Search for the cell housing the specified text and yield its [x, y] center coordinate. 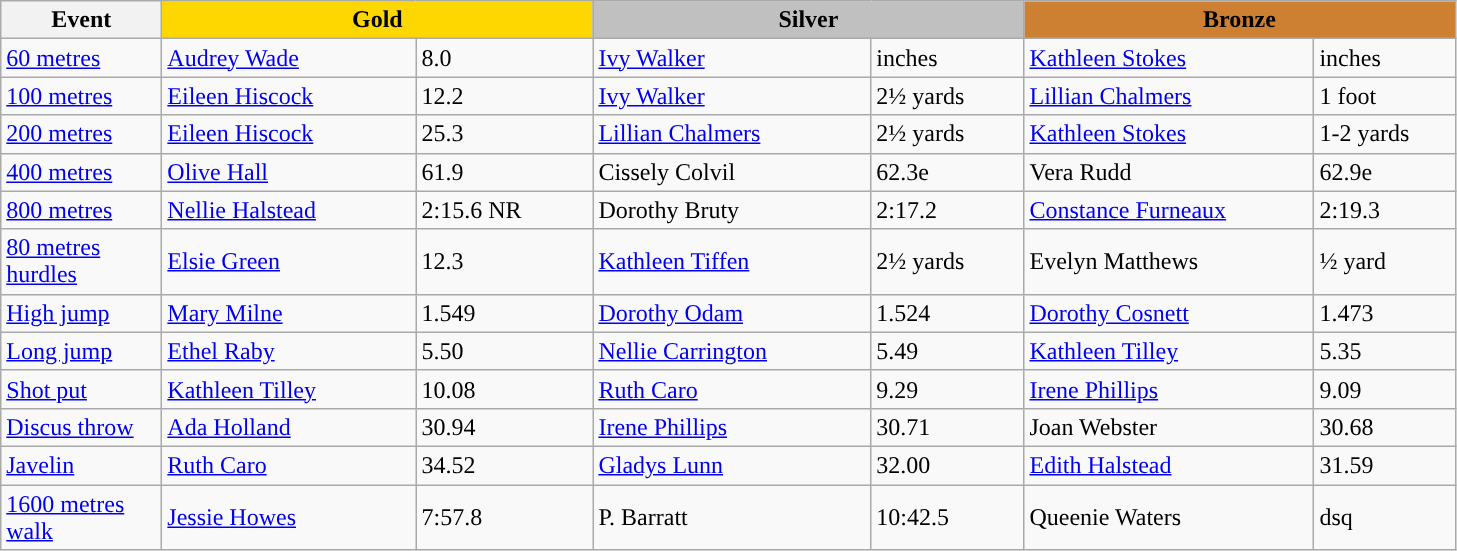
Joan Webster [1169, 427]
2:17.2 [948, 210]
Mary Milne [289, 313]
5.50 [504, 351]
Audrey Wade [289, 58]
8.0 [504, 58]
½ yard [1384, 262]
12.2 [504, 96]
Jessie Howes [289, 516]
dsq [1384, 516]
1.524 [948, 313]
Ethel Raby [289, 351]
80 metres hurdles [82, 262]
Shot put [82, 389]
7:57.8 [504, 516]
32.00 [948, 465]
Kathleen Tiffen [732, 262]
Discus throw [82, 427]
Olive Hall [289, 172]
1-2 yards [1384, 134]
Bronze [1240, 20]
1.473 [1384, 313]
Ada Holland [289, 427]
62.3e [948, 172]
Silver [808, 20]
61.9 [504, 172]
34.52 [504, 465]
P. Barratt [732, 516]
9.09 [1384, 389]
400 metres [82, 172]
10.08 [504, 389]
5.49 [948, 351]
Long jump [82, 351]
Cissely Colvil [732, 172]
31.59 [1384, 465]
Dorothy Bruty [732, 210]
Constance Furneaux [1169, 210]
Nellie Carrington [732, 351]
25.3 [504, 134]
12.3 [504, 262]
Nellie Halstead [289, 210]
Gladys Lunn [732, 465]
2:19.3 [1384, 210]
Vera Rudd [1169, 172]
100 metres [82, 96]
200 metres [82, 134]
1 foot [1384, 96]
10:42.5 [948, 516]
800 metres [82, 210]
Dorothy Odam [732, 313]
Gold [378, 20]
Edith Halstead [1169, 465]
60 metres [82, 58]
Javelin [82, 465]
1.549 [504, 313]
Elsie Green [289, 262]
2:15.6 NR [504, 210]
30.94 [504, 427]
High jump [82, 313]
Queenie Waters [1169, 516]
30.71 [948, 427]
62.9e [1384, 172]
30.68 [1384, 427]
9.29 [948, 389]
1600 metres walk [82, 516]
Event [82, 20]
Evelyn Matthews [1169, 262]
5.35 [1384, 351]
Dorothy Cosnett [1169, 313]
